From the cell containing the given text, extract its center point as [X, Y] coordinate. 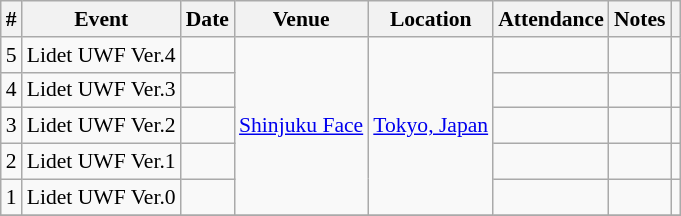
Venue [301, 19]
5 [12, 55]
Date [208, 19]
2 [12, 162]
Notes [640, 19]
Event [102, 19]
Lidet UWF Ver.4 [102, 55]
Attendance [551, 19]
Lidet UWF Ver.3 [102, 90]
Lidet UWF Ver.2 [102, 126]
1 [12, 197]
Tokyo, Japan [430, 126]
# [12, 19]
Lidet UWF Ver.0 [102, 197]
Location [430, 19]
4 [12, 90]
Shinjuku Face [301, 126]
Lidet UWF Ver.1 [102, 162]
3 [12, 126]
